Find where the given text appears and provide that cell's center as (x, y) coordinate. 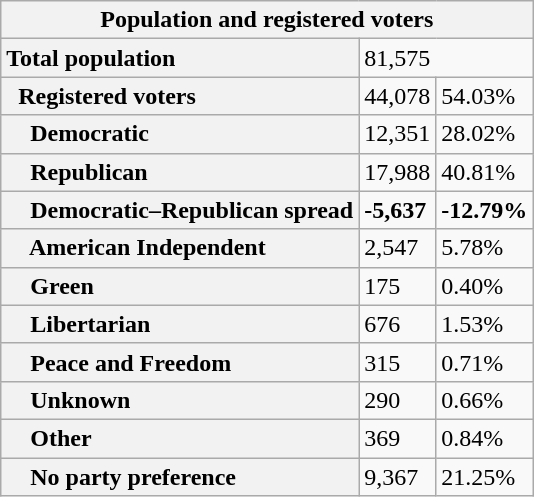
40.81% (484, 172)
Republican (180, 172)
369 (398, 438)
Population and registered voters (267, 20)
0.84% (484, 438)
0.71% (484, 362)
0.40% (484, 286)
No party preference (180, 477)
54.03% (484, 96)
Peace and Freedom (180, 362)
175 (398, 286)
-5,637 (398, 210)
Democratic–Republican spread (180, 210)
Total population (180, 58)
676 (398, 324)
Registered voters (180, 96)
Unknown (180, 400)
-12.79% (484, 210)
44,078 (398, 96)
American Independent (180, 248)
Democratic (180, 134)
9,367 (398, 477)
315 (398, 362)
1.53% (484, 324)
81,575 (446, 58)
290 (398, 400)
21.25% (484, 477)
2,547 (398, 248)
Green (180, 286)
Libertarian (180, 324)
12,351 (398, 134)
28.02% (484, 134)
17,988 (398, 172)
Other (180, 438)
0.66% (484, 400)
5.78% (484, 248)
